Extract the [x, y] coordinate from the center of the cell holding the provided text.  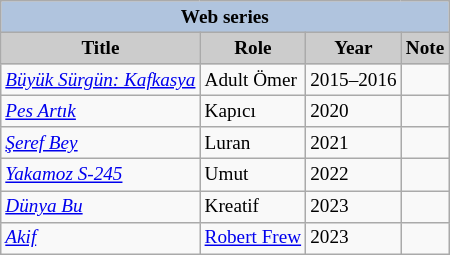
Kreatif [253, 206]
Title [100, 48]
2022 [354, 175]
Year [354, 48]
Luran [253, 143]
Umut [253, 175]
2015–2016 [354, 80]
2021 [354, 143]
2020 [354, 111]
Note [425, 48]
Yakamoz S-245 [100, 175]
Pes Artık [100, 111]
Robert Frew [253, 238]
Dünya Bu [100, 206]
Web series [225, 17]
Role [253, 48]
Şeref Bey [100, 143]
Akif [100, 238]
Büyük Sürgün: Kafkasya [100, 80]
Adult Ömer [253, 80]
Kapıcı [253, 111]
